Search for the cell housing the specified text and yield its [X, Y] center coordinate. 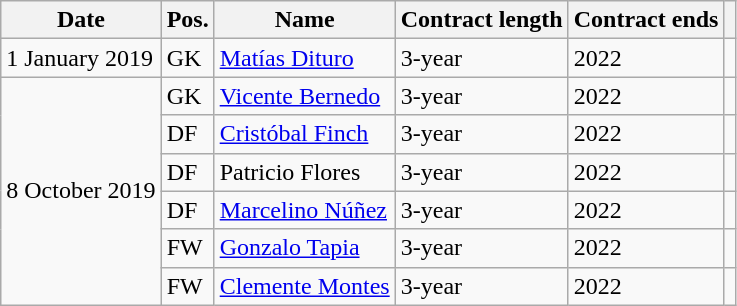
Contract length [482, 20]
8 October 2019 [81, 191]
Pos. [188, 20]
Matías Dituro [304, 58]
Gonzalo Tapia [304, 248]
1 January 2019 [81, 58]
Name [304, 20]
Cristóbal Finch [304, 134]
Contract ends [646, 20]
Vicente Bernedo [304, 96]
Patricio Flores [304, 172]
Clemente Montes [304, 286]
Date [81, 20]
Marcelino Núñez [304, 210]
